From the cell containing the given text, extract its center point as (X, Y) coordinate. 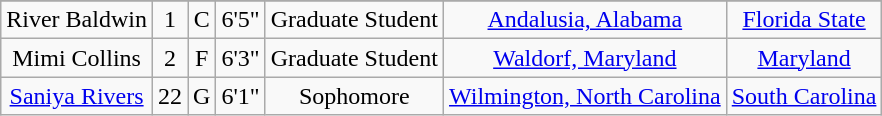
River Baldwin (77, 20)
6'3" (240, 58)
G (202, 96)
6'1" (240, 96)
Mimi Collins (77, 58)
2 (170, 58)
Maryland (804, 58)
C (202, 20)
South Carolina (804, 96)
6'5" (240, 20)
Waldorf, Maryland (584, 58)
F (202, 58)
Saniya Rivers (77, 96)
Florida State (804, 20)
1 (170, 20)
Wilmington, North Carolina (584, 96)
Andalusia, Alabama (584, 20)
Sophomore (354, 96)
22 (170, 96)
